Output the (X, Y) coordinate of the center of the cell containing the given text.  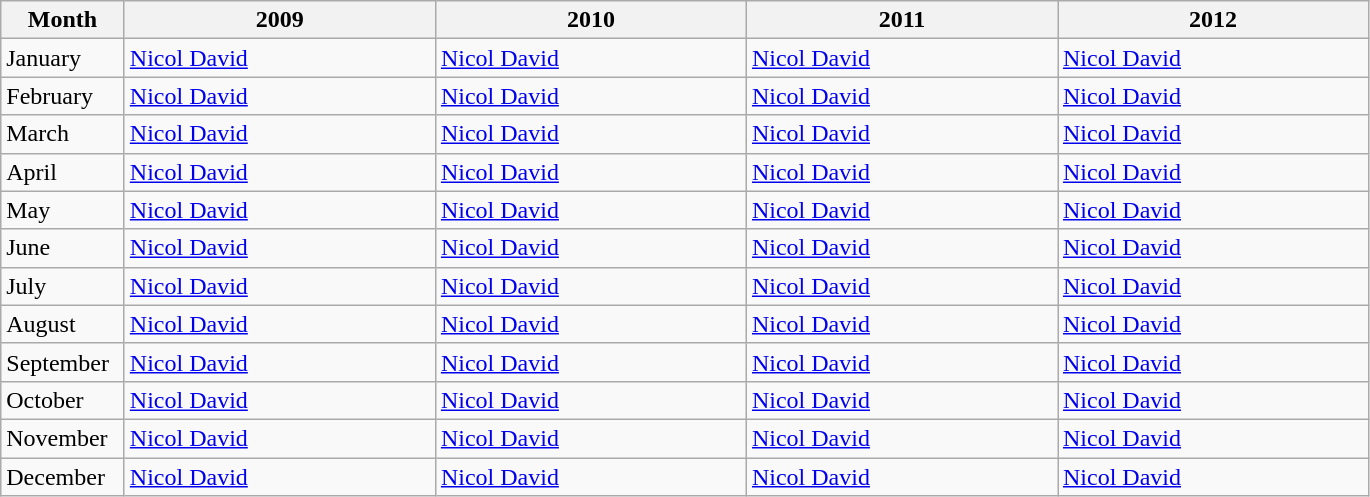
2012 (1214, 20)
September (63, 362)
January (63, 58)
August (63, 324)
December (63, 477)
July (63, 286)
2011 (902, 20)
June (63, 248)
2009 (280, 20)
May (63, 210)
November (63, 438)
October (63, 400)
April (63, 172)
February (63, 96)
2010 (590, 20)
March (63, 134)
Month (63, 20)
